Search for the cell housing the specified text and yield its [X, Y] center coordinate. 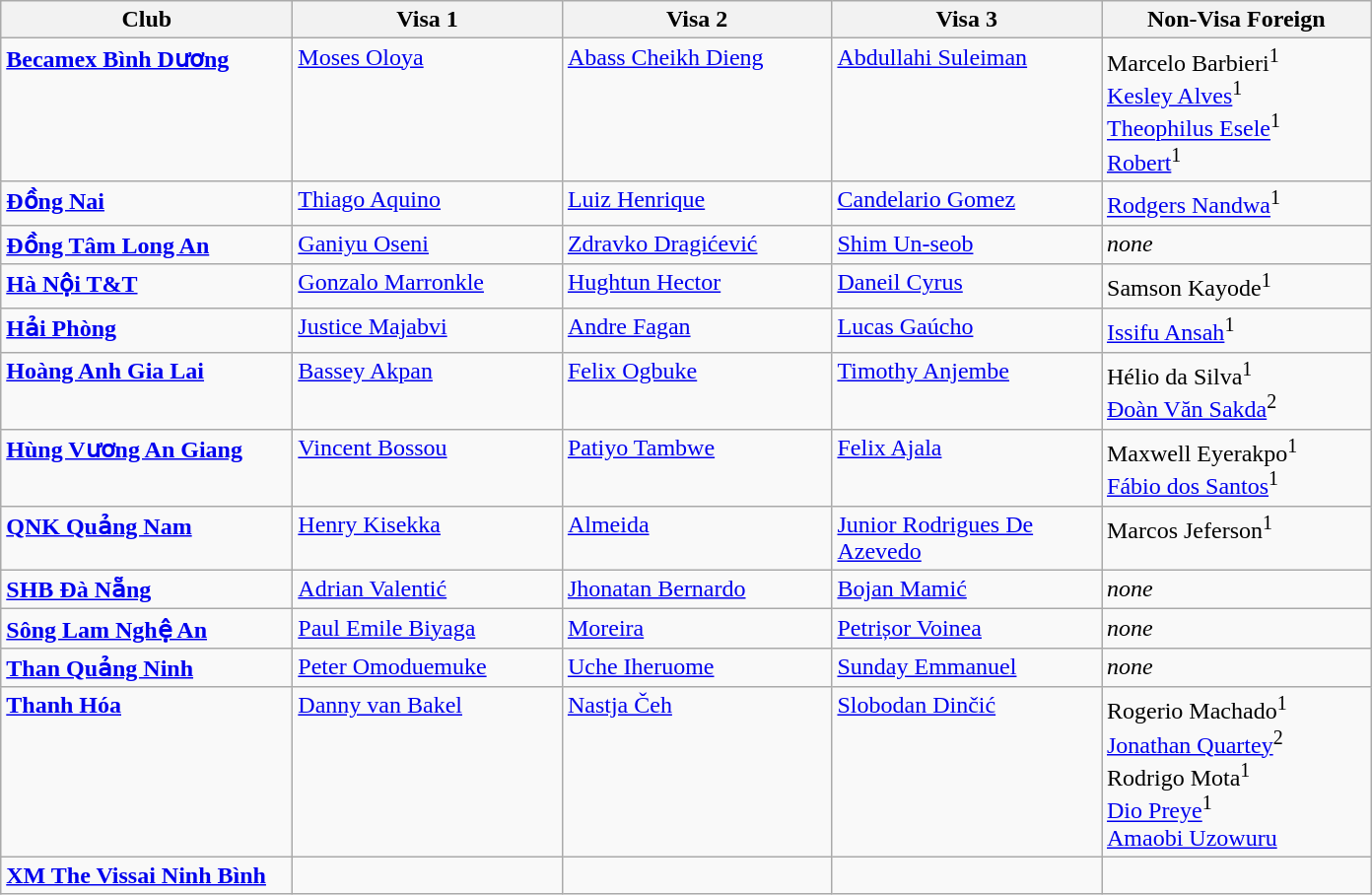
Gonzalo Marronkle [428, 286]
Justice Majabvi [428, 331]
Bojan Mamić [967, 589]
Hà Nội T&T [147, 286]
Zdravko Dragićević [697, 244]
Visa 1 [428, 20]
Samson Kayode1 [1237, 286]
QNK Quảng Nam [147, 538]
Marcos Jeferson1 [1237, 538]
Henry Kisekka [428, 538]
Peter Omoduemuke [428, 667]
Abdullahi Suleiman [967, 110]
Luiz Henrique [697, 203]
Andre Fagan [697, 331]
Maxwell Eyerakpo1 Fábio dos Santos1 [1237, 467]
Petrișor Voinea [967, 629]
Hải Phòng [147, 331]
Moreira [697, 629]
Sông Lam Nghệ An [147, 629]
Thiago Aquino [428, 203]
Hélio da Silva1 Đoàn Văn Sakda2 [1237, 390]
Daneil Cyrus [967, 286]
Visa 3 [967, 20]
Slobodan Dinčić [967, 772]
Thanh Hóa [147, 772]
Sunday Emmanuel [967, 667]
Đồng Tâm Long An [147, 244]
Đồng Nai [147, 203]
Ganiyu Oseni [428, 244]
Nastja Čeh [697, 772]
Felix Ogbuke [697, 390]
Hùng Vương An Giang [147, 467]
Moses Oloya [428, 110]
Bassey Akpan [428, 390]
Patiyo Tambwe [697, 467]
Paul Emile Biyaga [428, 629]
Danny van Bakel [428, 772]
Club [147, 20]
Lucas Gaúcho [967, 331]
Visa 2 [697, 20]
Adrian Valentić [428, 589]
XM The Vissai Ninh Bình [147, 875]
Hoàng Anh Gia Lai [147, 390]
Rodgers Nandwa1 [1237, 203]
Rogerio Machado1 Jonathan Quartey2 Rodrigo Mota1 Dio Preye1 Amaobi Uzowuru [1237, 772]
Hughtun Hector [697, 286]
Vincent Bossou [428, 467]
Shim Un-seob [967, 244]
Candelario Gomez [967, 203]
Abass Cheikh Dieng [697, 110]
Than Quảng Ninh [147, 667]
Timothy Anjembe [967, 390]
Junior Rodrigues De Azevedo [967, 538]
Almeida [697, 538]
Non-Visa Foreign [1237, 20]
Jhonatan Bernardo [697, 589]
SHB Đà Nẵng [147, 589]
Issifu Ansah1 [1237, 331]
Felix Ajala [967, 467]
Becamex Bình Dương [147, 110]
Uche Iheruome [697, 667]
Marcelo Barbieri1 Kesley Alves1 Theophilus Esele1 Robert1 [1237, 110]
